Return the (x, y) coordinate for the center point of the cell that contains the specified text.  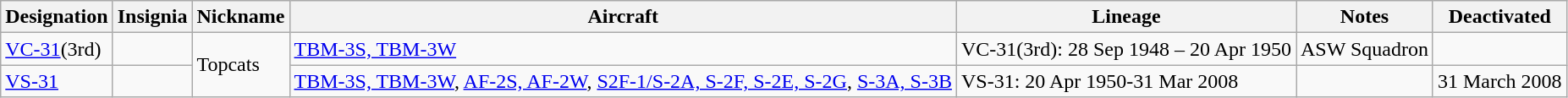
31 March 2008 (1499, 81)
VC-31(3rd) (57, 49)
VS-31 (57, 81)
Aircraft (623, 17)
Deactivated (1499, 17)
Notes (1365, 17)
VS-31: 20 Apr 1950-31 Mar 2008 (1125, 81)
Lineage (1125, 17)
Topcats (240, 65)
Insignia (152, 17)
Designation (57, 17)
TBM-3S, TBM-3W (623, 49)
ASW Squadron (1365, 49)
VC-31(3rd): 28 Sep 1948 – 20 Apr 1950 (1125, 49)
TBM-3S, TBM-3W, AF-2S, AF-2W, S2F-1/S-2A, S-2F, S-2E, S-2G, S-3A, S-3B (623, 81)
Nickname (240, 17)
